Pinpoint the cell where the given text exists, returning its (x, y) midpoint coordinate. 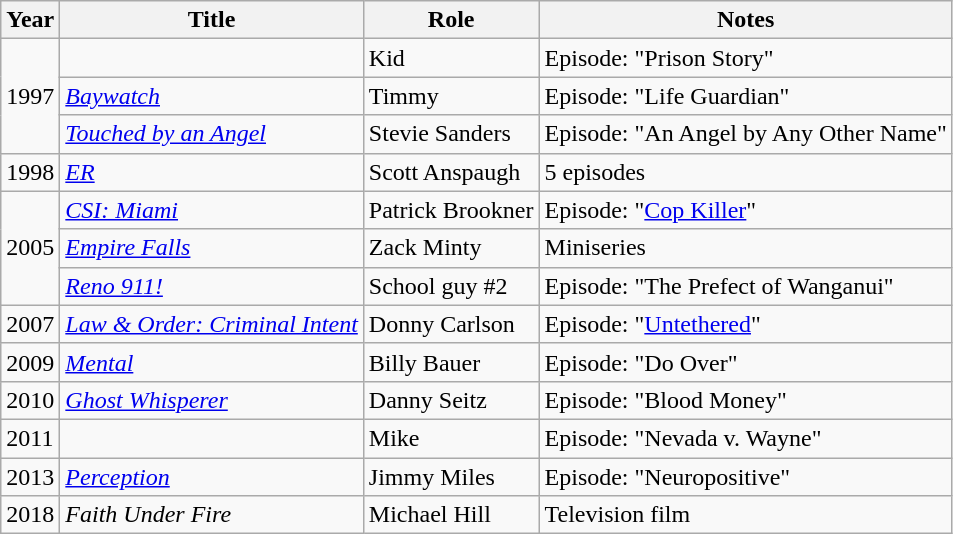
Episode: "Do Over" (746, 362)
Episode: "Neuropositive" (746, 477)
Episode: "Untethered" (746, 324)
Episode: "Life Guardian" (746, 96)
2010 (30, 400)
Episode: "Prison Story" (746, 58)
Reno 911! (212, 286)
Timmy (451, 96)
Stevie Sanders (451, 134)
2009 (30, 362)
Episode: "The Prefect of Wanganui" (746, 286)
Law & Order: Criminal Intent (212, 324)
CSI: Miami (212, 210)
2007 (30, 324)
Episode: "Cop Killer" (746, 210)
Perception (212, 477)
Donny Carlson (451, 324)
1997 (30, 96)
Zack Minty (451, 248)
Faith Under Fire (212, 515)
Scott Anspaugh (451, 172)
Empire Falls (212, 248)
Television film (746, 515)
1998 (30, 172)
2018 (30, 515)
Billy Bauer (451, 362)
Episode: "Blood Money" (746, 400)
2013 (30, 477)
Role (451, 20)
Title (212, 20)
5 episodes (746, 172)
Miniseries (746, 248)
2011 (30, 438)
Mike (451, 438)
Jimmy Miles (451, 477)
Episode: "An Angel by Any Other Name" (746, 134)
Kid (451, 58)
Danny Seitz (451, 400)
Touched by an Angel (212, 134)
Patrick Brookner (451, 210)
Mental (212, 362)
Baywatch (212, 96)
Michael Hill (451, 515)
2005 (30, 248)
Ghost Whisperer (212, 400)
School guy #2 (451, 286)
Year (30, 20)
Notes (746, 20)
ER (212, 172)
Episode: "Nevada v. Wayne" (746, 438)
